Determine the (X, Y) coordinate at the center of the cell enclosing the given text.  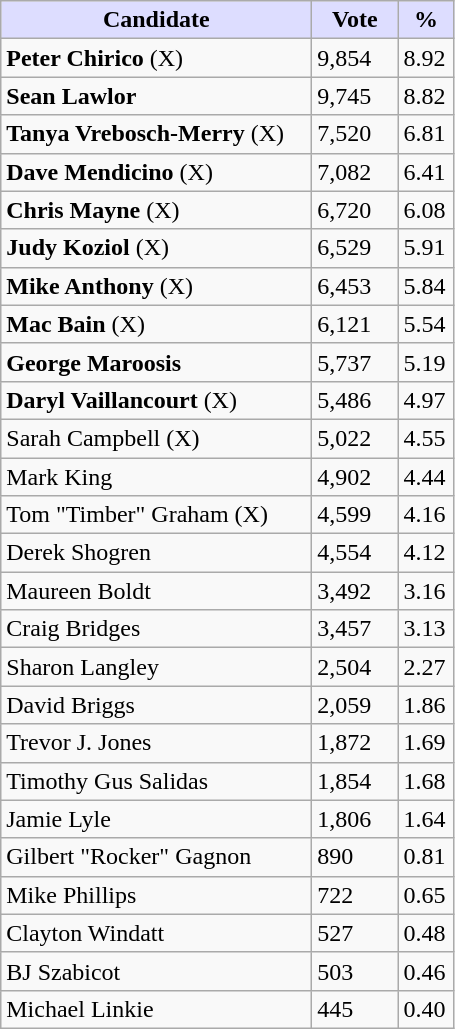
Clayton Windatt (156, 933)
Gilbert "Rocker" Gagnon (156, 857)
6,121 (355, 324)
4.44 (426, 477)
7,520 (355, 134)
6.41 (426, 172)
2.27 (426, 667)
1,806 (355, 819)
6.81 (426, 134)
BJ Szabicot (156, 971)
Craig Bridges (156, 629)
Tanya Vrebosch-Merry (X) (156, 134)
4.12 (426, 553)
Sharon Langley (156, 667)
0.65 (426, 895)
503 (355, 971)
Mike Anthony (X) (156, 286)
6,529 (355, 248)
5.54 (426, 324)
Sean Lawlor (156, 96)
Judy Koziol (X) (156, 248)
6,720 (355, 210)
4.16 (426, 515)
8.82 (426, 96)
5,486 (355, 400)
6,453 (355, 286)
Jamie Lyle (156, 819)
Tom "Timber" Graham (X) (156, 515)
Mike Phillips (156, 895)
2,059 (355, 705)
4.97 (426, 400)
Dave Mendicino (X) (156, 172)
6.08 (426, 210)
3.16 (426, 591)
David Briggs (156, 705)
1.69 (426, 743)
Daryl Vaillancourt (X) (156, 400)
Michael Linkie (156, 1009)
Mark King (156, 477)
1.68 (426, 781)
4,554 (355, 553)
Trevor J. Jones (156, 743)
3,492 (355, 591)
5.19 (426, 362)
1.64 (426, 819)
1.86 (426, 705)
7,082 (355, 172)
Vote (355, 20)
Candidate (156, 20)
3.13 (426, 629)
Chris Mayne (X) (156, 210)
890 (355, 857)
527 (355, 933)
5,022 (355, 438)
0.48 (426, 933)
722 (355, 895)
8.92 (426, 58)
Sarah Campbell (X) (156, 438)
5.84 (426, 286)
5,737 (355, 362)
2,504 (355, 667)
445 (355, 1009)
Mac Bain (X) (156, 324)
3,457 (355, 629)
4.55 (426, 438)
George Maroosis (156, 362)
% (426, 20)
0.40 (426, 1009)
9,854 (355, 58)
Derek Shogren (156, 553)
0.81 (426, 857)
4,599 (355, 515)
5.91 (426, 248)
9,745 (355, 96)
Peter Chirico (X) (156, 58)
1,854 (355, 781)
Maureen Boldt (156, 591)
4,902 (355, 477)
Timothy Gus Salidas (156, 781)
1,872 (355, 743)
0.46 (426, 971)
